Locate the cell with the specified text and output its [x, y] center coordinate. 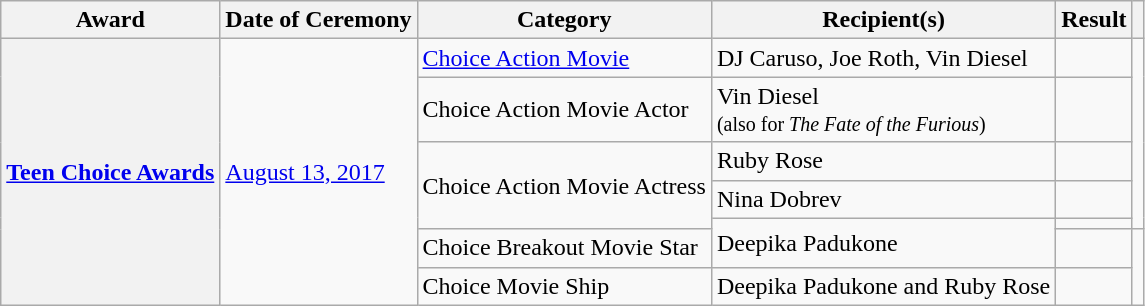
Choice Action Movie [564, 58]
Deepika Padukone [883, 242]
Teen Choice Awards [110, 172]
Recipient(s) [883, 20]
Choice Movie Ship [564, 286]
Choice Action Movie Actress [564, 186]
Category [564, 20]
Result [1094, 20]
DJ Caruso, Joe Roth, Vin Diesel [883, 58]
Deepika Padukone and Ruby Rose [883, 286]
Award [110, 20]
Vin Diesel(also for The Fate of the Furious) [883, 110]
August 13, 2017 [318, 172]
Choice Breakout Movie Star [564, 248]
Nina Dobrev [883, 199]
Choice Action Movie Actor [564, 110]
Date of Ceremony [318, 20]
Ruby Rose [883, 161]
